Extract the [X, Y] coordinate from the center of the cell holding the provided text.  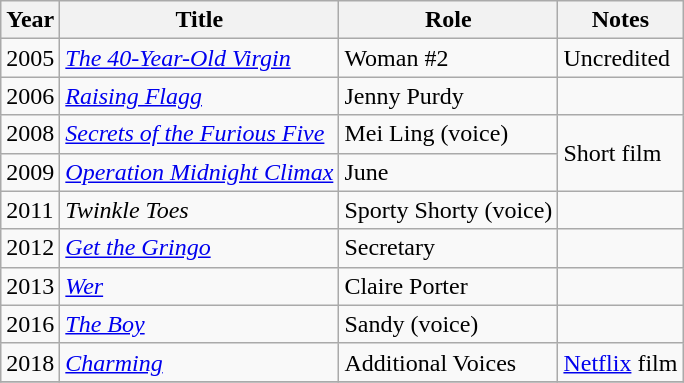
The Boy [200, 324]
Claire Porter [448, 286]
Twinkle Toes [200, 210]
2006 [30, 96]
Title [200, 20]
Uncredited [620, 58]
Additional Voices [448, 362]
2018 [30, 362]
2005 [30, 58]
Netflix film [620, 362]
Raising Flagg [200, 96]
2008 [30, 134]
Short film [620, 153]
Notes [620, 20]
2009 [30, 172]
Operation Midnight Climax [200, 172]
2011 [30, 210]
Year [30, 20]
Sandy (voice) [448, 324]
The 40-Year-Old Virgin [200, 58]
Woman #2 [448, 58]
2016 [30, 324]
Charming [200, 362]
Mei Ling (voice) [448, 134]
Sporty Shorty (voice) [448, 210]
Get the Gringo [200, 248]
June [448, 172]
Secretary [448, 248]
2012 [30, 248]
Role [448, 20]
Jenny Purdy [448, 96]
2013 [30, 286]
Wer [200, 286]
Secrets of the Furious Five [200, 134]
